Provide the (x, y) coordinate of the cell's center where the given text is located.  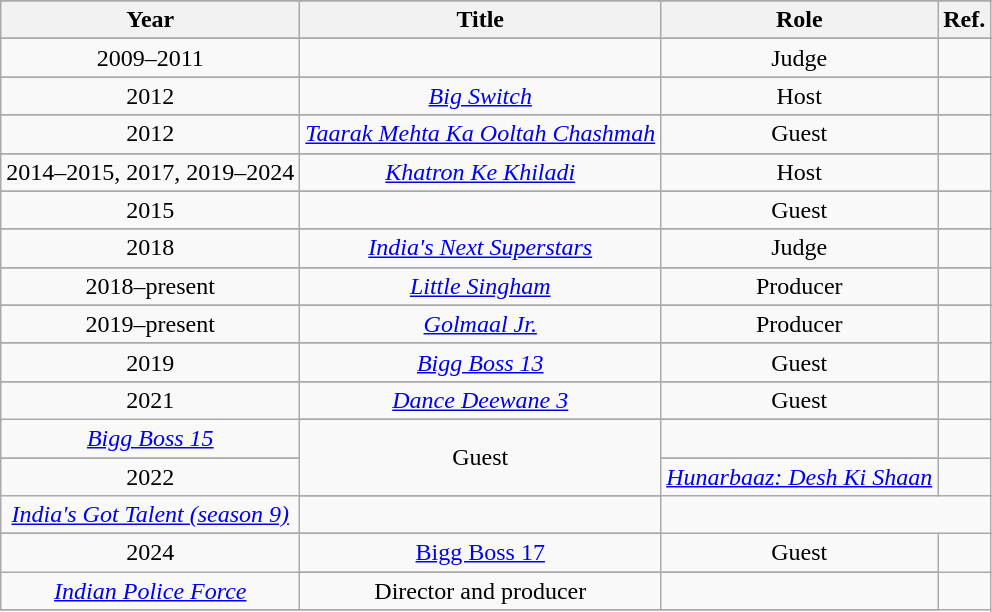
2014–2015, 2017, 2019–2024 (150, 172)
Khatron Ke Khiladi (480, 172)
2019 (150, 362)
Bigg Boss 17 (480, 553)
Title (480, 20)
Dance Deewane 3 (480, 400)
Bigg Boss 13 (480, 362)
Role (800, 20)
2022 (150, 477)
Bigg Boss 15 (150, 438)
Hunarbaaz: Desh Ki Shaan (800, 477)
Little Singham (480, 286)
Year (150, 20)
Big Switch (480, 96)
2018–present (150, 286)
Director and producer (480, 591)
2019–present (150, 324)
2009–2011 (150, 58)
2024 (150, 553)
2015 (150, 210)
India's Got Talent (season 9) (150, 515)
India's Next Superstars (480, 248)
Golmaal Jr. (480, 324)
Taarak Mehta Ka Ooltah Chashmah (480, 134)
2021 (150, 400)
Ref. (964, 20)
2018 (150, 248)
Indian Police Force (150, 591)
